Output the (X, Y) coordinate of the center of the cell containing the given text.  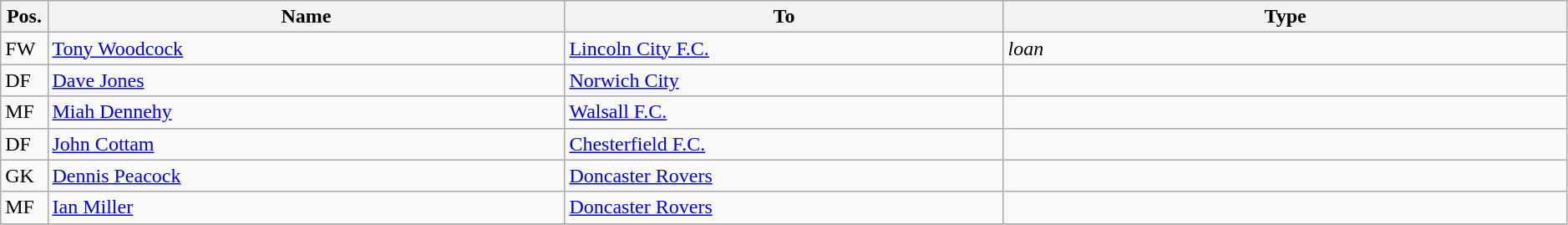
Tony Woodcock (306, 49)
To (784, 17)
Type (1285, 17)
Miah Dennehy (306, 112)
GK (24, 176)
Lincoln City F.C. (784, 49)
Norwich City (784, 80)
Chesterfield F.C. (784, 144)
Walsall F.C. (784, 112)
Dave Jones (306, 80)
FW (24, 49)
John Cottam (306, 144)
Name (306, 17)
Dennis Peacock (306, 176)
loan (1285, 49)
Ian Miller (306, 207)
Pos. (24, 17)
